Identify which cell holds the provided text, then report its (x, y) central coordinate. 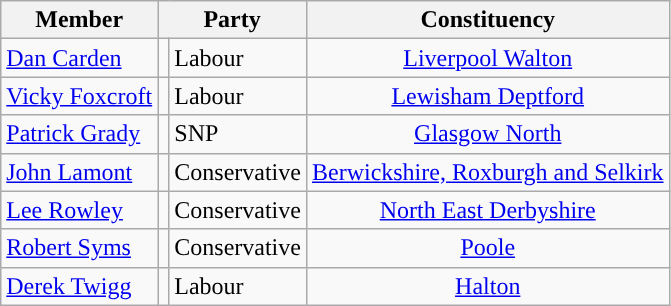
Party (232, 20)
John Lamont (80, 172)
Poole (488, 248)
Liverpool Walton (488, 58)
Glasgow North (488, 134)
Derek Twigg (80, 286)
Lee Rowley (80, 210)
Vicky Foxcroft (80, 96)
North East Derbyshire (488, 210)
SNP (238, 134)
Constituency (488, 20)
Halton (488, 286)
Berwickshire, Roxburgh and Selkirk (488, 172)
Dan Carden (80, 58)
Patrick Grady (80, 134)
Lewisham Deptford (488, 96)
Robert Syms (80, 248)
Member (80, 20)
